Pinpoint the cell where the given text exists, returning its [x, y] midpoint coordinate. 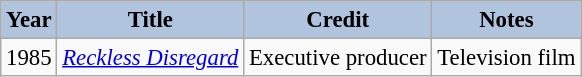
Executive producer [338, 58]
Title [150, 20]
Credit [338, 20]
1985 [29, 58]
Year [29, 20]
Television film [506, 58]
Notes [506, 20]
Reckless Disregard [150, 58]
